Determine the (X, Y) coordinate at the center of the cell enclosing the given text.  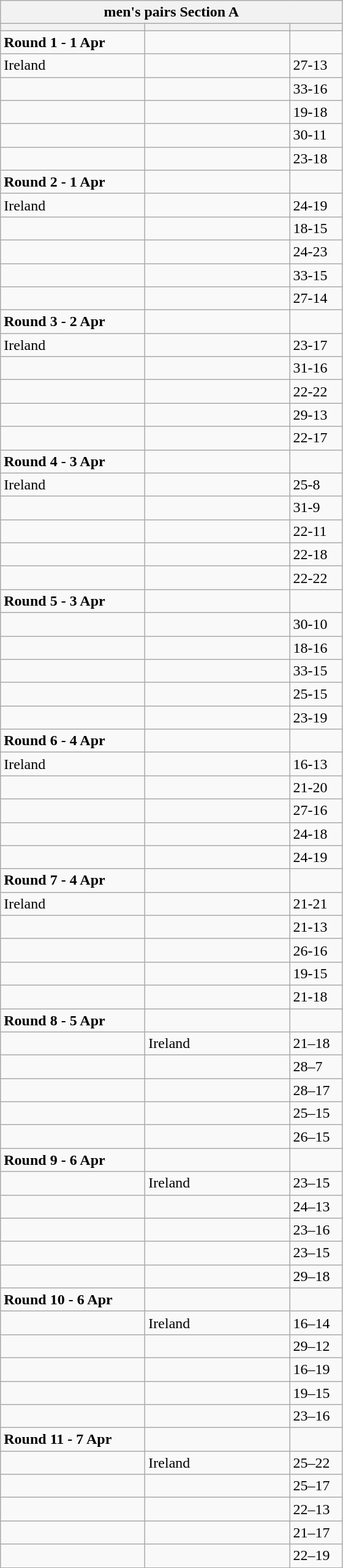
16–14 (316, 1323)
28–17 (316, 1090)
22-17 (316, 438)
23-18 (316, 158)
21–17 (316, 1533)
23-19 (316, 718)
29–12 (316, 1346)
19-15 (316, 973)
Round 9 - 6 Apr (73, 1160)
21-18 (316, 997)
25–17 (316, 1486)
18-15 (316, 228)
22-18 (316, 554)
Round 5 - 3 Apr (73, 601)
Round 10 - 6 Apr (73, 1299)
25–15 (316, 1113)
22–13 (316, 1509)
31-9 (316, 508)
16–19 (316, 1369)
22–19 (316, 1556)
Round 4 - 3 Apr (73, 461)
16-13 (316, 764)
21-21 (316, 904)
30-10 (316, 624)
26-16 (316, 950)
Round 1 - 1 Apr (73, 42)
men's pairs Section A (171, 12)
24–13 (316, 1206)
Round 7 - 4 Apr (73, 880)
25-15 (316, 694)
Round 11 - 7 Apr (73, 1440)
31-16 (316, 368)
27-16 (316, 811)
Round 8 - 5 Apr (73, 1020)
21-13 (316, 927)
25–22 (316, 1463)
Round 3 - 2 Apr (73, 322)
24-18 (316, 834)
29-13 (316, 415)
26–15 (316, 1137)
24-23 (316, 251)
Round 2 - 1 Apr (73, 182)
19–15 (316, 1393)
19-18 (316, 112)
30-11 (316, 135)
29–18 (316, 1276)
25-8 (316, 485)
21-20 (316, 787)
21–18 (316, 1044)
22-11 (316, 531)
27-14 (316, 299)
23-17 (316, 345)
27-13 (316, 65)
33-16 (316, 89)
18-16 (316, 648)
28–7 (316, 1067)
Round 6 - 4 Apr (73, 741)
